Determine the (X, Y) coordinate at the center of the cell enclosing the given text.  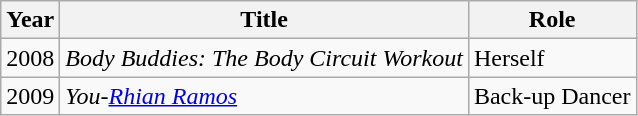
Role (552, 20)
Year (30, 20)
Title (264, 20)
Back-up Dancer (552, 96)
You-Rhian Ramos (264, 96)
Body Buddies: The Body Circuit Workout (264, 58)
Herself (552, 58)
2008 (30, 58)
2009 (30, 96)
